Return the (x, y) coordinate for the center point of the cell that contains the specified text.  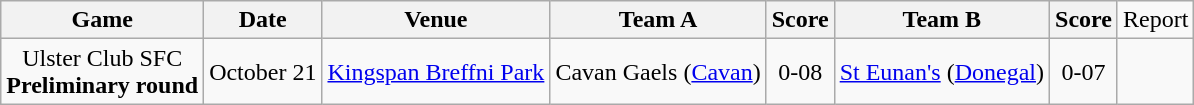
October 21 (263, 72)
Date (263, 20)
Team A (658, 20)
Venue (436, 20)
Ulster Club SFCPreliminary round (102, 72)
Report (1155, 20)
Team B (942, 20)
Game (102, 20)
St Eunan's (Donegal) (942, 72)
Cavan Gaels (Cavan) (658, 72)
Kingspan Breffni Park (436, 72)
0-08 (800, 72)
0-07 (1084, 72)
